Return the [X, Y] coordinate for the center point of the cell that contains the specified text.  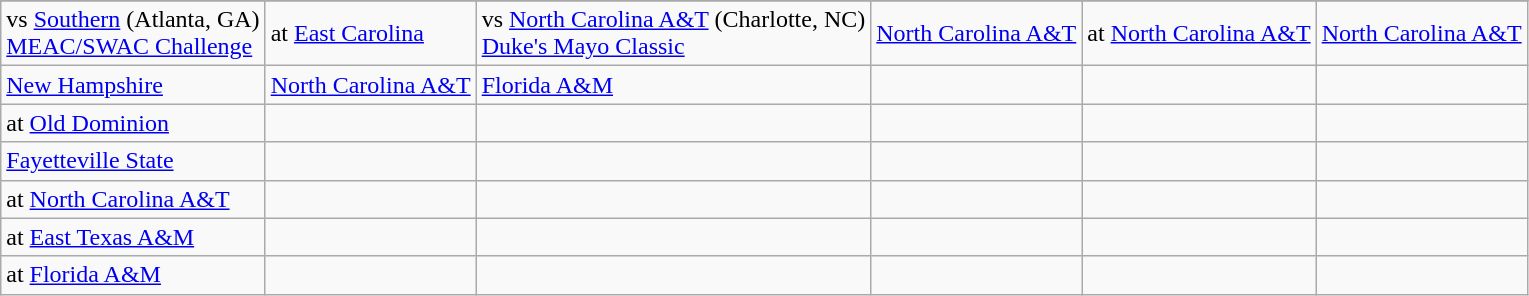
at Old Dominion [133, 123]
at East Carolina [370, 34]
Florida A&M [674, 85]
at East Texas A&M [133, 237]
at Florida A&M [133, 275]
vs Southern (Atlanta, GA)MEAC/SWAC Challenge [133, 34]
New Hampshire [133, 85]
Fayetteville State [133, 161]
vs North Carolina A&T (Charlotte, NC)Duke's Mayo Classic [674, 34]
